For the text-containing cell, return its midpoint in (x, y) coordinate format. 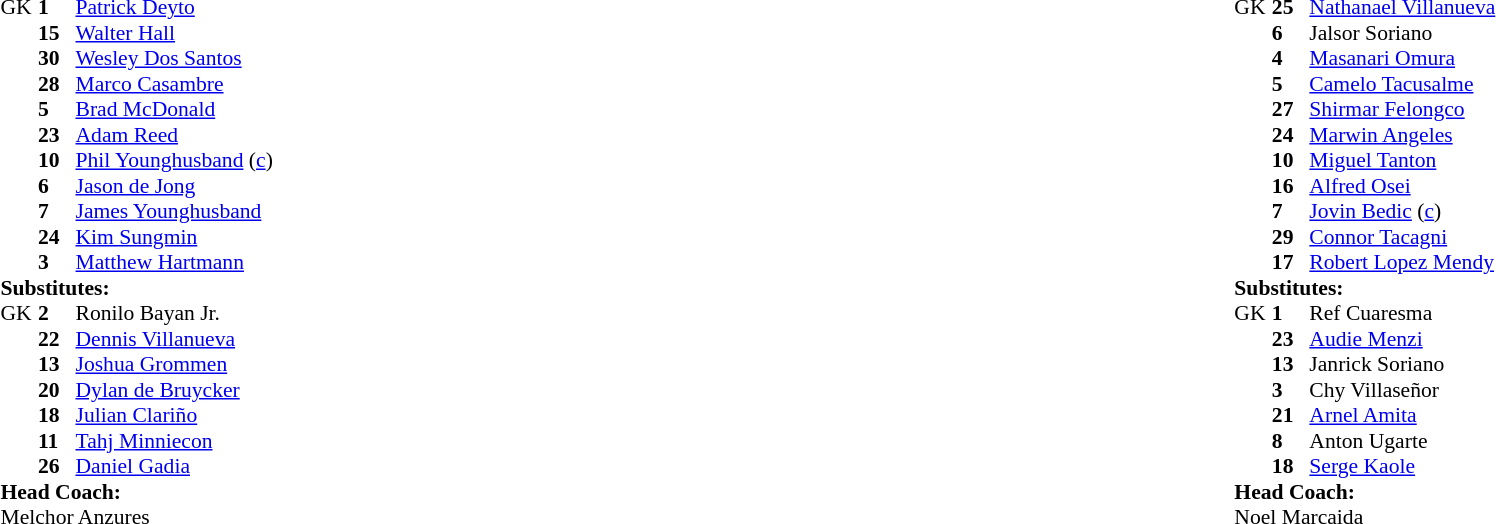
11 (57, 441)
Daniel Gadia (174, 467)
Dennis Villanueva (174, 339)
15 (57, 33)
Ref Cuaresma (1402, 313)
Jalsor Soriano (1402, 33)
29 (1291, 237)
Julian Clariño (174, 415)
Adam Reed (174, 135)
James Younghusband (174, 211)
Miguel Tanton (1402, 161)
Connor Tacagni (1402, 237)
16 (1291, 186)
Ronilo Bayan Jr. (174, 313)
Robert Lopez Mendy (1402, 263)
Kim Sungmin (174, 237)
1 (1291, 313)
Joshua Grommen (174, 365)
Brad McDonald (174, 109)
Anton Ugarte (1402, 441)
Jovin Bedic (c) (1402, 211)
Janrick Soriano (1402, 365)
2 (57, 313)
Walter Hall (174, 33)
Audie Menzi (1402, 339)
Camelo Tacusalme (1402, 84)
Alfred Osei (1402, 186)
21 (1291, 415)
28 (57, 84)
30 (57, 59)
20 (57, 390)
Wesley Dos Santos (174, 59)
Jason de Jong (174, 186)
Phil Younghusband (c) (174, 161)
Masanari Omura (1402, 59)
Matthew Hartmann (174, 263)
4 (1291, 59)
8 (1291, 441)
Shirmar Felongco (1402, 109)
27 (1291, 109)
Marwin Angeles (1402, 135)
Chy Villaseñor (1402, 390)
17 (1291, 263)
Tahj Minniecon (174, 441)
Dylan de Bruycker (174, 390)
Marco Casambre (174, 84)
26 (57, 467)
Serge Kaole (1402, 467)
Arnel Amita (1402, 415)
22 (57, 339)
